Find where the given text appears and provide that cell's center as (X, Y) coordinate. 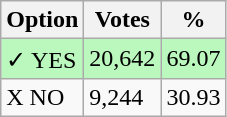
Option (42, 20)
30.93 (194, 97)
20,642 (122, 59)
% (194, 20)
Votes (122, 20)
9,244 (122, 97)
69.07 (194, 59)
✓ YES (42, 59)
X NO (42, 97)
